Return [x, y] of the center of cell containing provided text 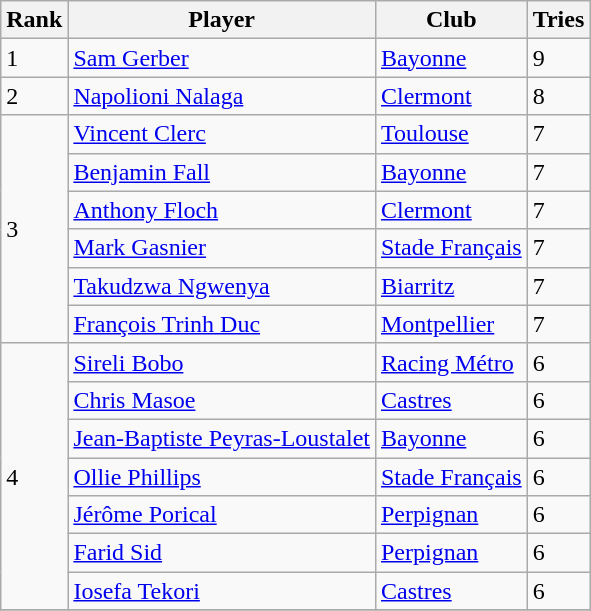
Montpellier [451, 324]
Ollie Phillips [222, 477]
Vincent Clerc [222, 134]
8 [558, 96]
4 [34, 476]
Biarritz [451, 286]
Sam Gerber [222, 58]
Mark Gasnier [222, 248]
Chris Masoe [222, 400]
Rank [34, 20]
Club [451, 20]
Sireli Bobo [222, 362]
Takudzwa Ngwenya [222, 286]
Jérôme Porical [222, 515]
Tries [558, 20]
Iosefa Tekori [222, 591]
Napolioni Nalaga [222, 96]
1 [34, 58]
Toulouse [451, 134]
9 [558, 58]
Anthony Floch [222, 210]
3 [34, 229]
Benjamin Fall [222, 172]
Racing Métro [451, 362]
Jean-Baptiste Peyras-Loustalet [222, 438]
2 [34, 96]
François Trinh Duc [222, 324]
Player [222, 20]
Farid Sid [222, 553]
